Determine the (X, Y) coordinate at the center of the cell enclosing the given text.  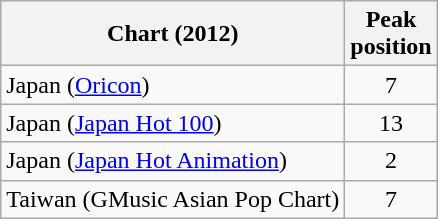
Japan (Japan Hot 100) (173, 123)
13 (391, 123)
Chart (2012) (173, 34)
2 (391, 161)
Japan (Oricon) (173, 85)
Taiwan (GMusic Asian Pop Chart) (173, 199)
Peakposition (391, 34)
Japan (Japan Hot Animation) (173, 161)
